Determine the (X, Y) coordinate at the center of the cell enclosing the given text.  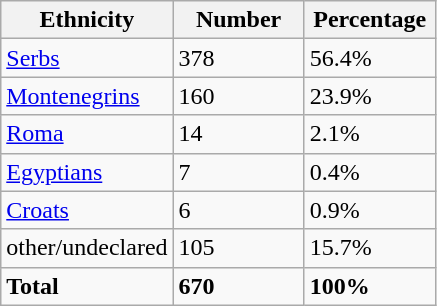
Roma (87, 134)
0.9% (370, 210)
Serbs (87, 58)
56.4% (370, 58)
105 (238, 248)
Total (87, 286)
0.4% (370, 172)
7 (238, 172)
6 (238, 210)
160 (238, 96)
23.9% (370, 96)
other/undeclared (87, 248)
2.1% (370, 134)
Ethnicity (87, 20)
Number (238, 20)
100% (370, 286)
670 (238, 286)
Croats (87, 210)
378 (238, 58)
15.7% (370, 248)
14 (238, 134)
Egyptians (87, 172)
Montenegrins (87, 96)
Percentage (370, 20)
